Pinpoint the cell where the given text exists, returning its [X, Y] midpoint coordinate. 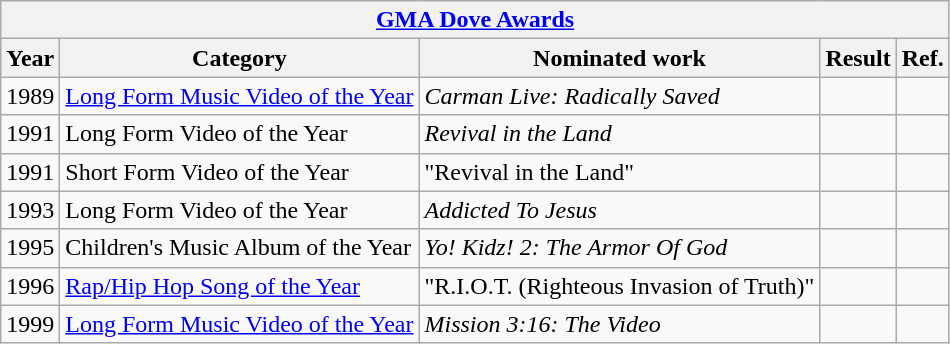
"Revival in the Land" [620, 172]
Short Form Video of the Year [240, 172]
Year [30, 58]
Yo! Kidz! 2: The Armor Of God [620, 248]
Addicted To Jesus [620, 210]
Ref. [922, 58]
1995 [30, 248]
GMA Dove Awards [476, 20]
1996 [30, 286]
Nominated work [620, 58]
Children's Music Album of the Year [240, 248]
1999 [30, 324]
Mission 3:16: The Video [620, 324]
Carman Live: Radically Saved [620, 96]
1993 [30, 210]
"R.I.O.T. (Righteous Invasion of Truth)" [620, 286]
Rap/Hip Hop Song of the Year [240, 286]
1989 [30, 96]
Result [858, 58]
Revival in the Land [620, 134]
Category [240, 58]
